Identify which cell holds the provided text, then report its [x, y] central coordinate. 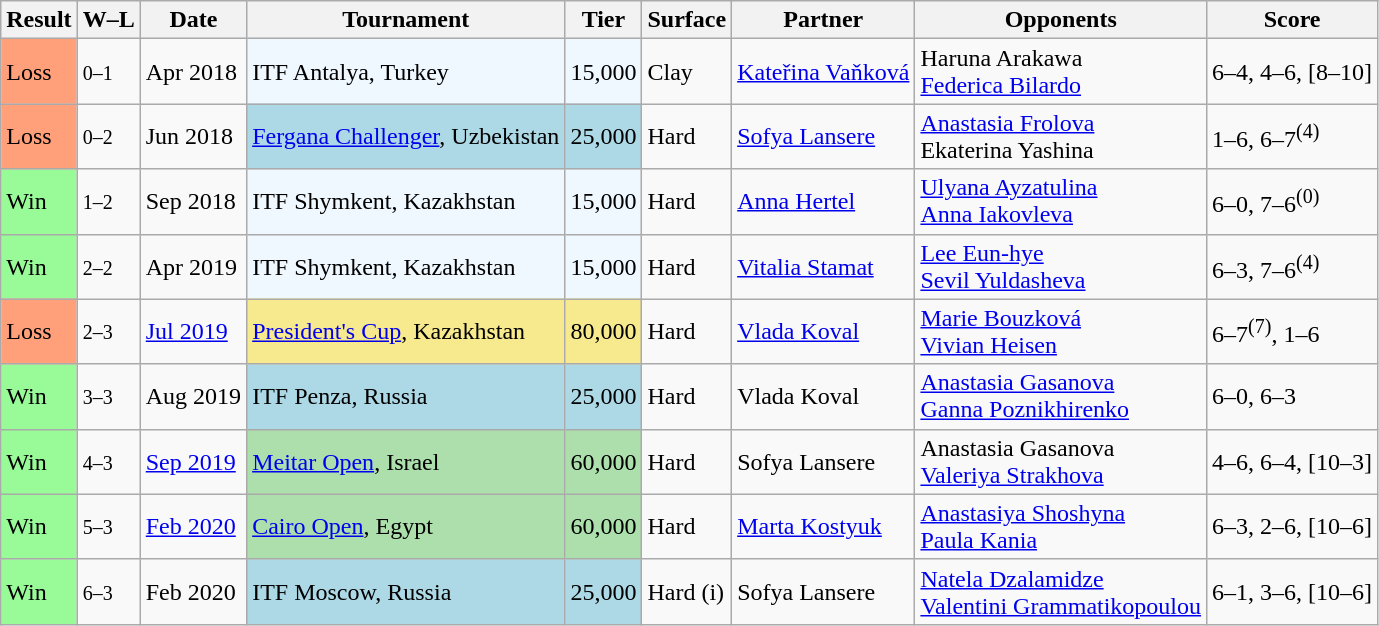
Tier [604, 20]
6–3 [108, 592]
ITF Antalya, Turkey [406, 72]
Partner [824, 20]
Anastasia Gasanova Valeriya Strakhova [1061, 462]
1–6, 6–7(4) [1292, 136]
2–2 [108, 266]
6–1, 3–6, [10–6] [1292, 592]
6–7(7), 1–6 [1292, 332]
Opponents [1061, 20]
0–2 [108, 136]
6–0, 7–6(0) [1292, 202]
6–0, 6–3 [1292, 396]
Anastasia Frolova Ekaterina Yashina [1061, 136]
2–3 [108, 332]
Result [39, 20]
ITF Moscow, Russia [406, 592]
4–3 [108, 462]
Jul 2019 [193, 332]
4–6, 6–4, [10–3] [1292, 462]
3–3 [108, 396]
Natela Dzalamidze Valentini Grammatikopoulou [1061, 592]
6–3, 7–6(4) [1292, 266]
Marie Bouzková Vivian Heisen [1061, 332]
Vitalia Stamat [824, 266]
Score [1292, 20]
Clay [687, 72]
Fergana Challenger, Uzbekistan [406, 136]
6–3, 2–6, [10–6] [1292, 526]
Meitar Open, Israel [406, 462]
W–L [108, 20]
80,000 [604, 332]
Jun 2018 [193, 136]
Apr 2018 [193, 72]
6–4, 4–6, [8–10] [1292, 72]
President's Cup, Kazakhstan [406, 332]
Anastasia Gasanova Ganna Poznikhirenko [1061, 396]
Sep 2019 [193, 462]
Kateřina Vaňková [824, 72]
ITF Penza, Russia [406, 396]
Anna Hertel [824, 202]
Surface [687, 20]
Anastasiya Shoshyna Paula Kania [1061, 526]
Sep 2018 [193, 202]
Haruna Arakawa Federica Bilardo [1061, 72]
Tournament [406, 20]
1–2 [108, 202]
Apr 2019 [193, 266]
0–1 [108, 72]
5–3 [108, 526]
Marta Kostyuk [824, 526]
Hard (i) [687, 592]
Cairo Open, Egypt [406, 526]
Lee Eun-hye Sevil Yuldasheva [1061, 266]
Ulyana Ayzatulina Anna Iakovleva [1061, 202]
Aug 2019 [193, 396]
Date [193, 20]
